From the cell containing the given text, extract its center point as (x, y) coordinate. 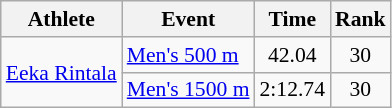
Men's 500 m (188, 55)
Time (292, 19)
42.04 (292, 55)
Men's 1500 m (188, 90)
Athlete (62, 19)
Event (188, 19)
2:12.74 (292, 90)
Rank (360, 19)
Eeka Rintala (62, 72)
